Find where the given text appears and provide that cell's center as [X, Y] coordinate. 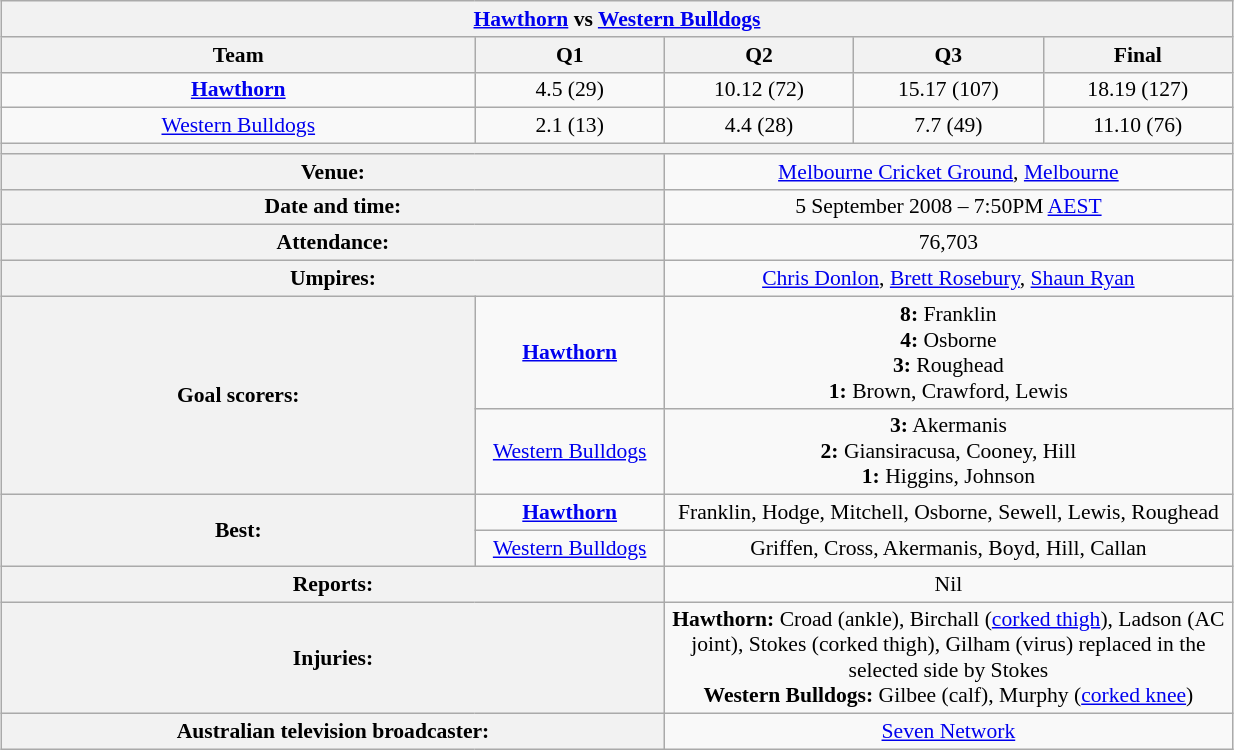
Injuries: [334, 658]
10.12 (72) [758, 90]
Venue: [334, 172]
2.1 (13) [570, 126]
Franklin, Hodge, Mitchell, Osborne, Sewell, Lewis, Roughead [948, 513]
Nil [948, 584]
Best: [238, 530]
Date and time: [334, 207]
Q1 [570, 55]
Q3 [948, 55]
15.17 (107) [948, 90]
Goal scorers: [238, 396]
Attendance: [334, 243]
4.4 (28) [758, 126]
Team [238, 55]
5 September 2008 – 7:50PM AEST [948, 207]
Chris Donlon, Brett Rosebury, Shaun Ryan [948, 279]
Hawthorn vs Western Bulldogs [618, 19]
11.10 (76) [1138, 126]
Griffen, Cross, Akermanis, Boyd, Hill, Callan [948, 549]
4.5 (29) [570, 90]
Melbourne Cricket Ground, Melbourne [948, 172]
7.7 (49) [948, 126]
Reports: [334, 584]
8: Franklin4: Osborne3: Roughead1: Brown, Crawford, Lewis [948, 352]
Seven Network [948, 732]
Final [1138, 55]
3: Akermanis2: Giansiracusa, Cooney, Hill1: Higgins, Johnson [948, 452]
Australian television broadcaster: [334, 732]
Umpires: [334, 279]
18.19 (127) [1138, 90]
Q2 [758, 55]
76,703 [948, 243]
